Return (X, Y) of the center of cell containing provided text 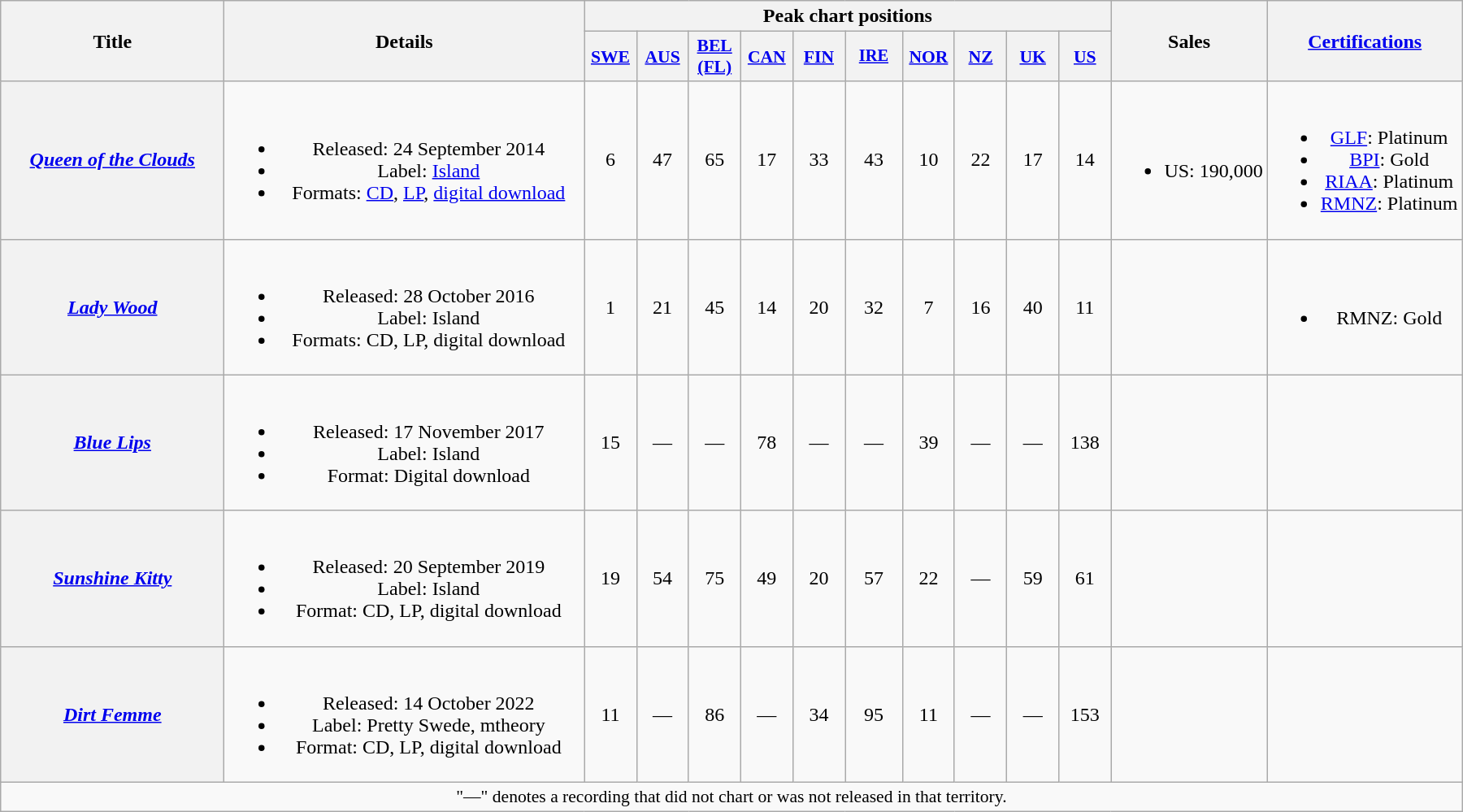
US (1085, 57)
Details (405, 41)
61 (1085, 579)
FIN (818, 57)
Released: 14 October 2022Label: Pretty Swede, mtheoryFormat: CD, LP, digital download (405, 714)
SWE (610, 57)
Peak chart positions (848, 16)
Certifications (1365, 41)
32 (875, 307)
US: 190,000 (1189, 160)
138 (1085, 442)
86 (714, 714)
Released: 17 November 2017Label: IslandFormat: Digital download (405, 442)
"—" denotes a recording that did not chart or was not released in that territory. (731, 797)
40 (1033, 307)
AUS (662, 57)
Sales (1189, 41)
33 (818, 160)
34 (818, 714)
Released: 24 September 2014Label: IslandFormats: CD, LP, digital download (405, 160)
Title (112, 41)
75 (714, 579)
95 (875, 714)
UK (1033, 57)
15 (610, 442)
CAN (766, 57)
RMNZ: Gold (1365, 307)
Blue Lips (112, 442)
39 (928, 442)
6 (610, 160)
45 (714, 307)
NOR (928, 57)
GLF: PlatinumBPI: GoldRIAA: PlatinumRMNZ: Platinum (1365, 160)
BEL(FL) (714, 57)
10 (928, 160)
54 (662, 579)
47 (662, 160)
57 (875, 579)
Released: 20 September 2019Label: IslandFormat: CD, LP, digital download (405, 579)
21 (662, 307)
19 (610, 579)
65 (714, 160)
59 (1033, 579)
1 (610, 307)
49 (766, 579)
Dirt Femme (112, 714)
Released: 28 October 2016Label: IslandFormats: CD, LP, digital download (405, 307)
Lady Wood (112, 307)
NZ (980, 57)
16 (980, 307)
78 (766, 442)
Queen of the Clouds (112, 160)
7 (928, 307)
43 (875, 160)
IRE (875, 57)
153 (1085, 714)
Sunshine Kitty (112, 579)
